Return (x, y) of the center of cell containing provided text 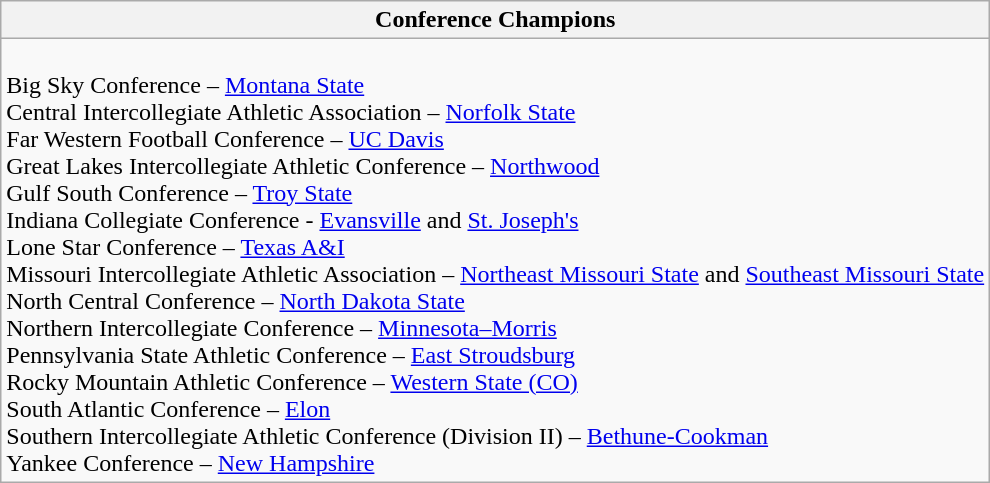
Conference Champions (496, 20)
